Search for the cell housing the specified text and yield its (x, y) center coordinate. 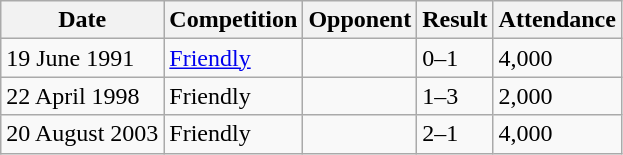
22 April 1998 (82, 96)
Date (82, 20)
Competition (234, 20)
19 June 1991 (82, 58)
2–1 (455, 134)
1–3 (455, 96)
Opponent (360, 20)
Result (455, 20)
0–1 (455, 58)
2,000 (557, 96)
20 August 2003 (82, 134)
Attendance (557, 20)
